Scan for the cell matching the given text and deliver its [x, y] coordinate at center. 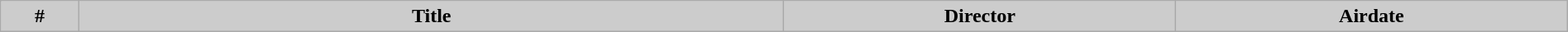
# [40, 16]
Title [432, 16]
Director [980, 16]
Airdate [1372, 16]
